Find where the given text appears and provide that cell's center as (x, y) coordinate. 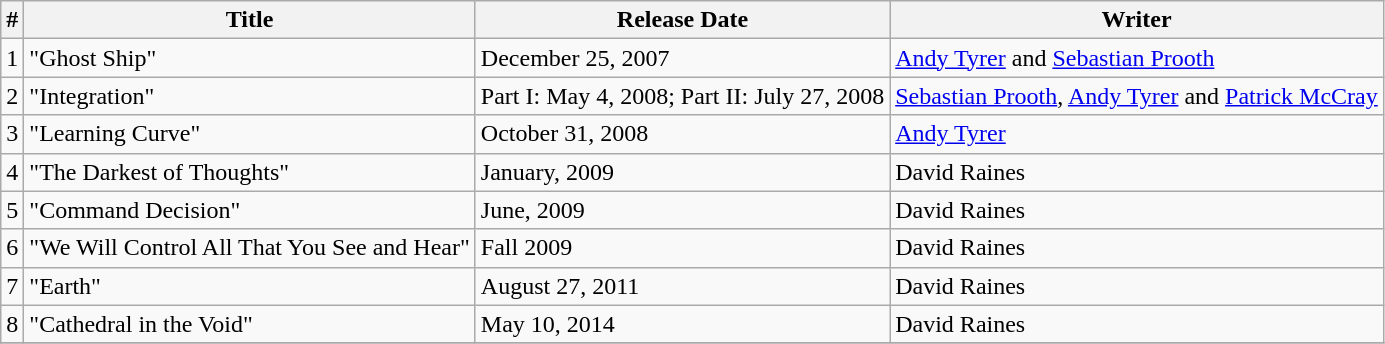
Andy Tyrer (1137, 134)
"Learning Curve" (250, 134)
7 (12, 286)
5 (12, 210)
Release Date (682, 20)
"Command Decision" (250, 210)
Fall 2009 (682, 248)
Writer (1137, 20)
May 10, 2014 (682, 324)
1 (12, 58)
# (12, 20)
June, 2009 (682, 210)
"We Will Control All That You See and Hear" (250, 248)
Title (250, 20)
2 (12, 96)
"Ghost Ship" (250, 58)
December 25, 2007 (682, 58)
4 (12, 172)
October 31, 2008 (682, 134)
6 (12, 248)
Sebastian Prooth, Andy Tyrer and Patrick McCray (1137, 96)
3 (12, 134)
8 (12, 324)
"Earth" (250, 286)
August 27, 2011 (682, 286)
January, 2009 (682, 172)
"Cathedral in the Void" (250, 324)
"Integration" (250, 96)
Andy Tyrer and Sebastian Prooth (1137, 58)
"The Darkest of Thoughts" (250, 172)
Part I: May 4, 2008; Part II: July 27, 2008 (682, 96)
